Extract the (X, Y) coordinate from the center of the cell holding the provided text.  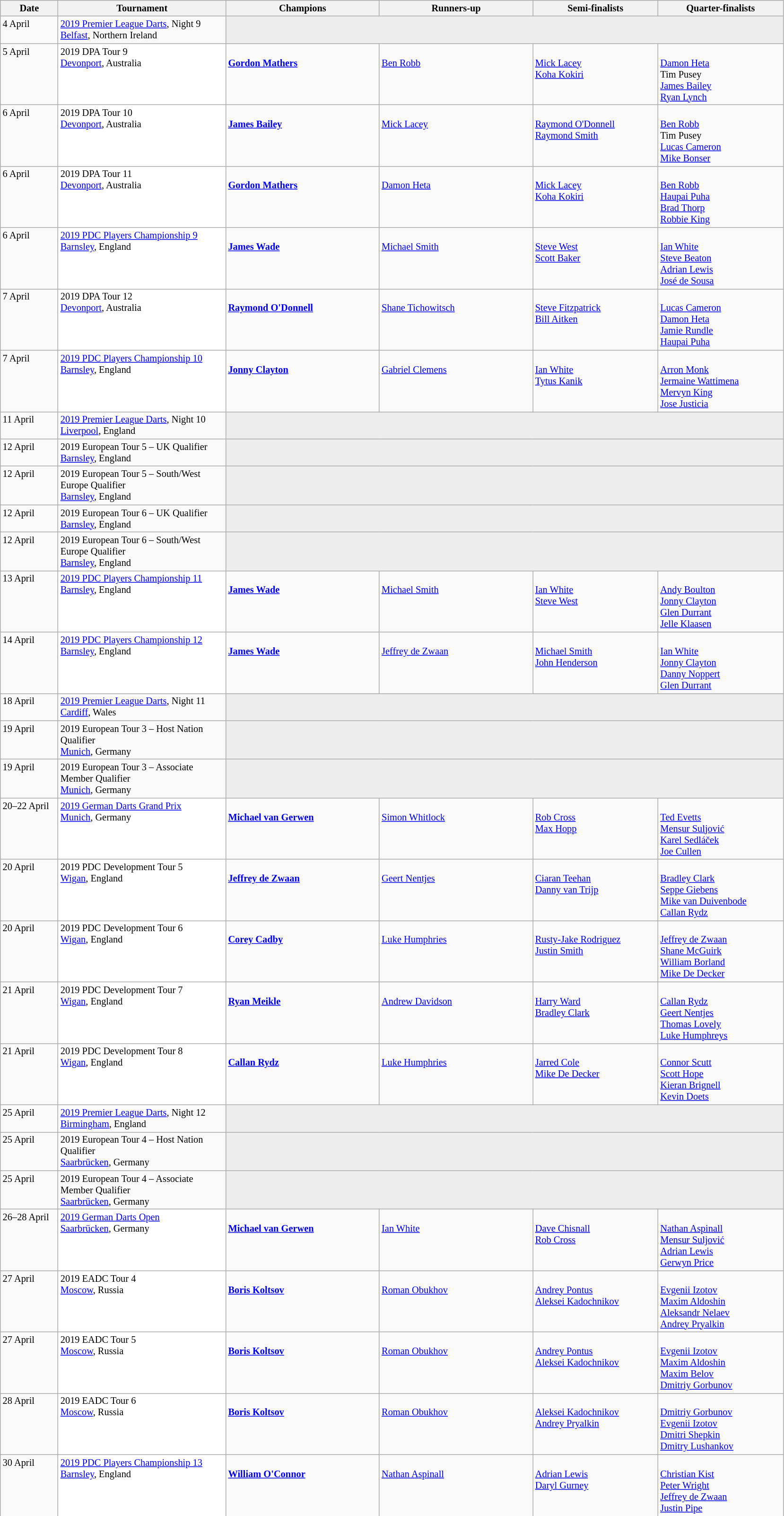
28 April (29, 1424)
Lucas Cameron Damon Heta Jamie Rundle Haupai Puha (721, 319)
Christian Kist Peter Wright Jeffrey de Zwaan Justin Pipe (721, 1485)
4 April (29, 30)
Harry Ward Bradley Clark (596, 1013)
Michael Smith John Henderson (596, 663)
5 April (29, 74)
2019 European Tour 4 – Associate Member Qualifier Saarbrücken, Germany (142, 1190)
Quarter-finalists (721, 8)
Ryan Meikle (303, 1013)
2019 EADC Tour 5Moscow, Russia (142, 1363)
Evgenii Izotov Maxim Aldoshin Maxim Belov Dmitriy Gorbunov (721, 1363)
William O'Connor (303, 1485)
Adrian Lewis Daryl Gurney (596, 1485)
2019 European Tour 4 – Host Nation Qualifier Saarbrücken, Germany (142, 1151)
2019 European Tour 5 – South/West Europe Qualifier Barnsley, England (142, 485)
Arron Monk Jermaine Wattimena Mervyn King Jose Justicia (721, 381)
Steve Fitzpatrick Bill Aitken (596, 319)
Dmitriy Gorbunov Evgenii Izotov Dmitri Shepkin Dmitry Lushankov (721, 1424)
2019 DPA Tour 12Devonport, Australia (142, 319)
Corey Cadby (303, 951)
2019 EADC Tour 6Moscow, Russia (142, 1424)
Shane Tichowitsch (456, 319)
Geert Nentjes (456, 890)
2019 PDC Development Tour 5Wigan, England (142, 890)
James Bailey (303, 135)
Date (29, 8)
2019 PDC Players Championship 9Barnsley, England (142, 258)
Callan Rydz Geert Nentjes Thomas Lovely Luke Humphreys (721, 1013)
Rusty-Jake Rodriguez Justin Smith (596, 951)
Mick Lacey (456, 135)
Ian White (456, 1240)
Aleksei Kadochnikov Andrey Pryalkin (596, 1424)
2019 EADC Tour 4Moscow, Russia (142, 1301)
Jeffrey de Zwaan Shane McGuirk William Borland Mike De Decker (721, 951)
Semi-finalists (596, 8)
Bradley Clark Seppe Giebens Mike van Duivenbode Callan Rydz (721, 890)
Ben Robb Haupai Puha Brad Thorp Robbie King (721, 197)
11 April (29, 425)
2019 DPA Tour 10Devonport, Australia (142, 135)
26–28 April (29, 1240)
Gabriel Clemens (456, 381)
2019 European Tour 6 – UK Qualifier Barnsley, England (142, 519)
Ted Evetts Mensur Suljović Karel Sedláček Joe Cullen (721, 829)
2019 Premier League Darts, Night 11 Cardiff, Wales (142, 707)
Ian White Steve West (596, 601)
Jonny Clayton (303, 381)
Champions (303, 8)
2019 Premier League Darts, Night 10 Liverpool, England (142, 425)
Damon Heta Tim Pusey James Bailey Ryan Lynch (721, 74)
Damon Heta (456, 197)
Ciaran Teehan Danny van Trijp (596, 890)
18 April (29, 707)
2019 German Darts OpenSaarbrücken, Germany (142, 1240)
Raymond O'Donnell (303, 319)
Ian White Steve Beaton Adrian Lewis José de Sousa (721, 258)
Simon Whitlock (456, 829)
Connor Scutt Scott Hope Kieran Brignell Kevin Doets (721, 1074)
Tournament (142, 8)
2019 PDC Players Championship 12Barnsley, England (142, 663)
Evgenii Izotov Maxim Aldoshin Aleksandr Nelaev Andrey Pryalkin (721, 1301)
Ian White Tytus Kanik (596, 381)
Runners-up (456, 8)
Ben Robb (456, 74)
2019 DPA Tour 9Devonport, Australia (142, 74)
Ian White Jonny Clayton Danny Noppert Glen Durrant (721, 663)
2019 PDC Development Tour 8Wigan, England (142, 1074)
2019 PDC Players Championship 11Barnsley, England (142, 601)
2019 PDC Development Tour 7Wigan, England (142, 1013)
2019 DPA Tour 11Devonport, Australia (142, 197)
2019 PDC Development Tour 6Wigan, England (142, 951)
2019 European Tour 5 – UK Qualifier Barnsley, England (142, 452)
Rob Cross Max Hopp (596, 829)
Nathan Aspinall Mensur Suljović Adrian Lewis Gerwyn Price (721, 1240)
2019 European Tour 3 – Associate Member Qualifier Munich, Germany (142, 778)
Ben Robb Tim Pusey Lucas Cameron Mike Bonser (721, 135)
30 April (29, 1485)
2019 Premier League Darts, Night 12 Birmingham, England (142, 1118)
Nathan Aspinall (456, 1485)
Raymond O'Donnell Raymond Smith (596, 135)
20–22 April (29, 829)
Dave Chisnall Rob Cross (596, 1240)
2019 PDC Players Championship 10Barnsley, England (142, 381)
Steve West Scott Baker (596, 258)
2019 Premier League Darts, Night 9 Belfast, Northern Ireland (142, 30)
2019 European Tour 3 – Host Nation Qualifier Munich, Germany (142, 740)
Callan Rydz (303, 1074)
Andy Boulton Jonny Clayton Glen Durrant Jelle Klaasen (721, 601)
2019 PDC Players Championship 13Barnsley, England (142, 1485)
14 April (29, 663)
Jarred Cole Mike De Decker (596, 1074)
Andrew Davidson (456, 1013)
2019 European Tour 6 – South/West Europe Qualifier Barnsley, England (142, 551)
2019 German Darts Grand PrixMunich, Germany (142, 829)
13 April (29, 601)
